Locate the cell with the specified text and output its [x, y] center coordinate. 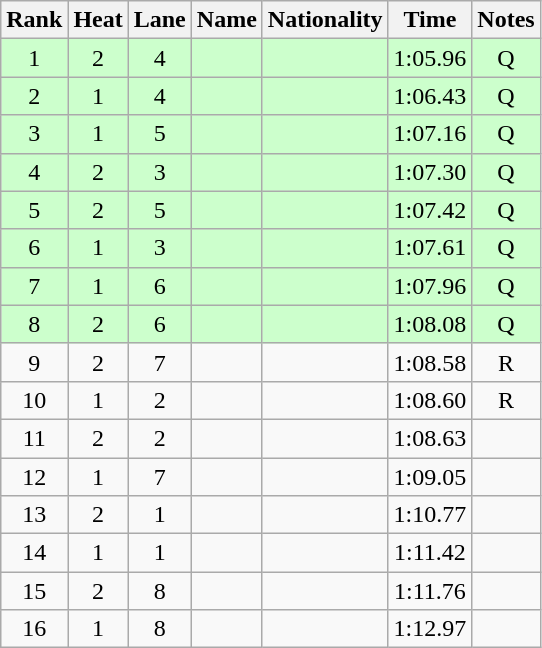
1:05.96 [430, 58]
1:07.30 [430, 172]
1:11.42 [430, 553]
1:07.96 [430, 286]
Nationality [325, 20]
9 [34, 362]
12 [34, 477]
11 [34, 438]
1:06.43 [430, 96]
15 [34, 591]
1:07.42 [430, 210]
Name [226, 20]
Time [430, 20]
16 [34, 629]
14 [34, 553]
1:08.08 [430, 324]
Notes [506, 20]
1:08.60 [430, 400]
1:09.05 [430, 477]
Heat [98, 20]
1:08.63 [430, 438]
1:11.76 [430, 591]
1:07.61 [430, 248]
1:07.16 [430, 134]
1:12.97 [430, 629]
10 [34, 400]
1:10.77 [430, 515]
13 [34, 515]
1:08.58 [430, 362]
Lane [160, 20]
Rank [34, 20]
